Scan for the cell matching the given text and deliver its (x, y) coordinate at center. 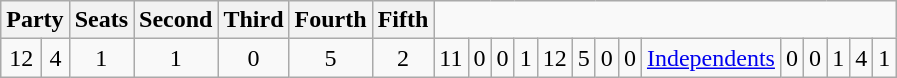
Fifth (403, 20)
11 (451, 58)
2 (403, 58)
Independents (710, 58)
Party (35, 20)
Second (176, 20)
Third (254, 20)
Fourth (330, 20)
Seats (101, 20)
